For the text-containing cell, return its midpoint in [X, Y] coordinate format. 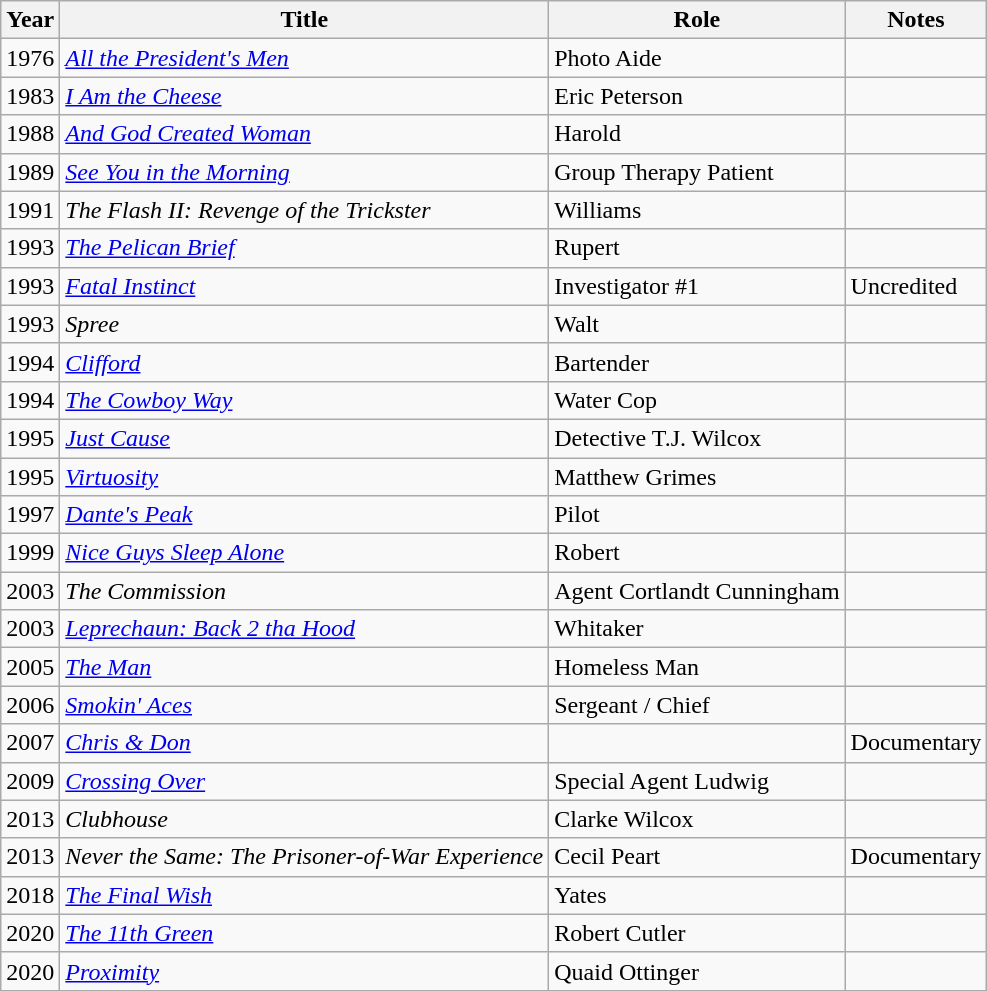
1999 [30, 553]
Virtuosity [304, 477]
The Pelican Brief [304, 248]
Agent Cortlandt Cunningham [697, 591]
Smokin' Aces [304, 705]
Homeless Man [697, 667]
Walt [697, 324]
Yates [697, 895]
Group Therapy Patient [697, 172]
Pilot [697, 515]
Dante's Peak [304, 515]
1976 [30, 58]
Robert [697, 553]
2007 [30, 743]
Spree [304, 324]
Uncredited [916, 286]
Special Agent Ludwig [697, 781]
Just Cause [304, 438]
Fatal Instinct [304, 286]
1989 [30, 172]
Leprechaun: Back 2 tha Hood [304, 629]
Clifford [304, 362]
Detective T.J. Wilcox [697, 438]
Role [697, 20]
Williams [697, 210]
Notes [916, 20]
Water Cop [697, 400]
2006 [30, 705]
Rupert [697, 248]
Photo Aide [697, 58]
Harold [697, 134]
Never the Same: The Prisoner-of-War Experience [304, 857]
Whitaker [697, 629]
Robert Cutler [697, 933]
I Am the Cheese [304, 96]
Clubhouse [304, 819]
And God Created Woman [304, 134]
Sergeant / Chief [697, 705]
Quaid Ottinger [697, 971]
Proximity [304, 971]
1988 [30, 134]
Clarke Wilcox [697, 819]
1983 [30, 96]
2005 [30, 667]
See You in the Morning [304, 172]
2009 [30, 781]
2018 [30, 895]
The Man [304, 667]
Crossing Over [304, 781]
Investigator #1 [697, 286]
The Final Wish [304, 895]
Title [304, 20]
The Cowboy Way [304, 400]
1991 [30, 210]
Bartender [697, 362]
Chris & Don [304, 743]
Matthew Grimes [697, 477]
The Flash II: Revenge of the Trickster [304, 210]
Nice Guys Sleep Alone [304, 553]
Cecil Peart [697, 857]
Eric Peterson [697, 96]
Year [30, 20]
The Commission [304, 591]
1997 [30, 515]
All the President's Men [304, 58]
The 11th Green [304, 933]
